Output the [X, Y] coordinate of the center of the cell containing the given text.  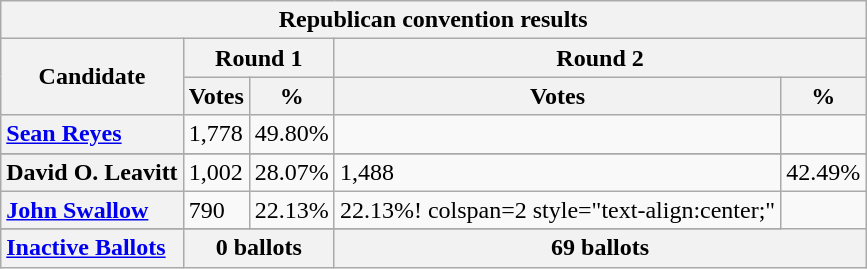
0 ballots [258, 248]
1,488 [557, 172]
Inactive Ballots [92, 248]
Republican convention results [434, 20]
22.13%! colspan=2 style="text-align:center;" [557, 210]
1,778 [216, 134]
28.07% [292, 172]
69 ballots [600, 248]
Candidate [92, 77]
Round 2 [600, 58]
42.49% [824, 172]
49.80% [292, 134]
22.13% [292, 210]
790 [216, 210]
1,002 [216, 172]
Sean Reyes [92, 134]
Round 1 [258, 58]
David O. Leavitt [92, 172]
John Swallow [92, 210]
